Find where the given text appears and provide that cell's center as [X, Y] coordinate. 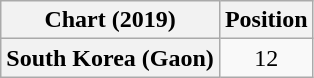
12 [266, 58]
South Korea (Gaon) [110, 58]
Chart (2019) [110, 20]
Position [266, 20]
